Return (x, y) of the center of cell containing provided text 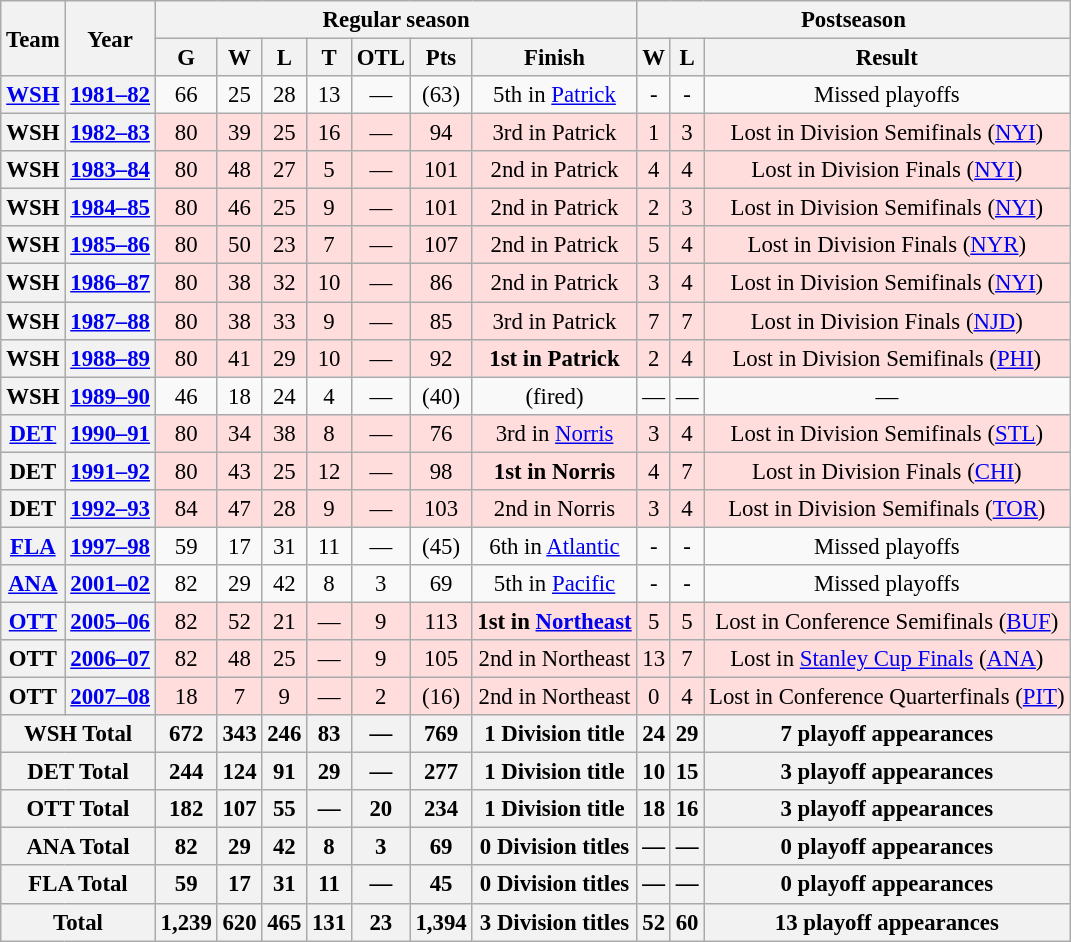
(63) (441, 95)
1,239 (186, 922)
1997–98 (110, 546)
1st in Norris (554, 471)
Postseason (854, 20)
1982–83 (110, 133)
39 (240, 133)
33 (284, 321)
1983–84 (110, 170)
124 (240, 772)
FLA Total (78, 885)
45 (441, 885)
2007–08 (110, 697)
3rd in Norris (554, 433)
Lost in Division Finals (CHI) (887, 471)
13 playoff appearances (887, 922)
Year (110, 38)
182 (186, 809)
43 (240, 471)
3 Division titles (554, 922)
1991–92 (110, 471)
105 (441, 659)
FLA (33, 546)
1986–87 (110, 283)
113 (441, 621)
277 (441, 772)
2006–07 (110, 659)
32 (284, 283)
Result (887, 58)
1984–85 (110, 208)
1987–88 (110, 321)
86 (441, 283)
672 (186, 734)
60 (686, 922)
(fired) (554, 396)
Lost in Division Finals (NYR) (887, 245)
Lost in Division Semifinals (STL) (887, 433)
55 (284, 809)
1992–93 (110, 509)
84 (186, 509)
2001–02 (110, 584)
OTT Total (78, 809)
Regular season (396, 20)
Lost in Division Finals (NYI) (887, 170)
66 (186, 95)
246 (284, 734)
(40) (441, 396)
620 (240, 922)
465 (284, 922)
Lost in Division Semifinals (PHI) (887, 358)
50 (240, 245)
Lost in Conference Semifinals (BUF) (887, 621)
98 (441, 471)
5th in Pacific (554, 584)
Finish (554, 58)
Lost in Stanley Cup Finals (ANA) (887, 659)
Lost in Conference Quarterfinals (PIT) (887, 697)
34 (240, 433)
Lost in Division Finals (NJD) (887, 321)
G (186, 58)
WSH Total (78, 734)
DET Total (78, 772)
41 (240, 358)
ANA Total (78, 847)
76 (441, 433)
21 (284, 621)
1990–91 (110, 433)
6th in Atlantic (554, 546)
244 (186, 772)
47 (240, 509)
Lost in Division Semifinals (TOR) (887, 509)
85 (441, 321)
92 (441, 358)
15 (686, 772)
2nd in Norris (554, 509)
1989–90 (110, 396)
1 (654, 133)
7 playoff appearances (887, 734)
OTL (380, 58)
20 (380, 809)
(45) (441, 546)
103 (441, 509)
83 (330, 734)
1988–89 (110, 358)
343 (240, 734)
769 (441, 734)
12 (330, 471)
Team (33, 38)
Total (78, 922)
91 (284, 772)
27 (284, 170)
234 (441, 809)
1985–86 (110, 245)
2005–06 (110, 621)
T (330, 58)
1981–82 (110, 95)
(16) (441, 697)
Pts (441, 58)
131 (330, 922)
1st in Patrick (554, 358)
0 (654, 697)
5th in Patrick (554, 95)
ANA (33, 584)
1,394 (441, 922)
1st in Northeast (554, 621)
94 (441, 133)
